Return the (X, Y) coordinate for the center point of the cell that contains the specified text.  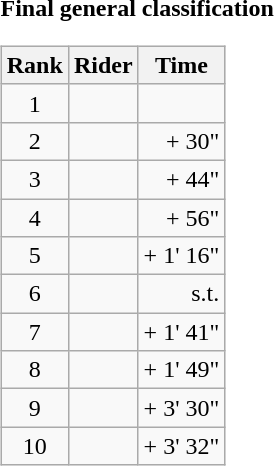
6 (34, 294)
4 (34, 217)
Time (182, 65)
2 (34, 141)
7 (34, 332)
10 (34, 446)
+ 1' 49" (182, 370)
+ 44" (182, 179)
+ 3' 30" (182, 408)
Rank (34, 65)
+ 56" (182, 217)
Rider (103, 65)
3 (34, 179)
+ 1' 41" (182, 332)
s.t. (182, 294)
9 (34, 408)
+ 30" (182, 141)
8 (34, 370)
+ 1' 16" (182, 256)
1 (34, 103)
5 (34, 256)
+ 3' 32" (182, 446)
